From the cell containing the given text, extract its center point as (x, y) coordinate. 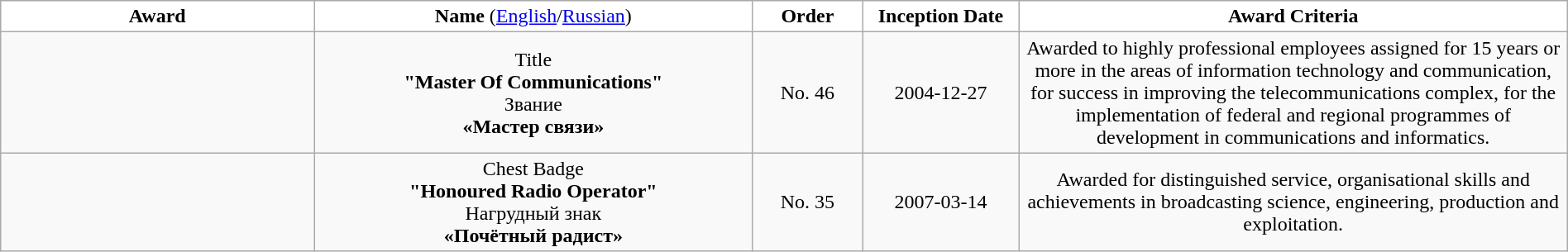
Name (English/Russian) (533, 17)
Award (157, 17)
Order (807, 17)
Awarded for distinguished service, organisational skills and achievements in broadcasting science, engineering, production and exploitation. (1293, 202)
Award Criteria (1293, 17)
No. 46 (807, 93)
Chest Badge"Honoured Radio Operator"Нагрудный знак«Почётный радист» (533, 202)
2004-12-27 (941, 93)
2007-03-14 (941, 202)
Inception Date (941, 17)
Title"Master Of Communications"Звание«Мастер связи» (533, 93)
No. 35 (807, 202)
